Scan for the cell matching the given text and deliver its (x, y) coordinate at center. 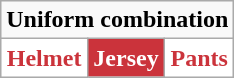
Jersey (126, 58)
Uniform combination (118, 20)
Helmet (44, 58)
Pants (200, 58)
